For the text-containing cell, return its midpoint in [x, y] coordinate format. 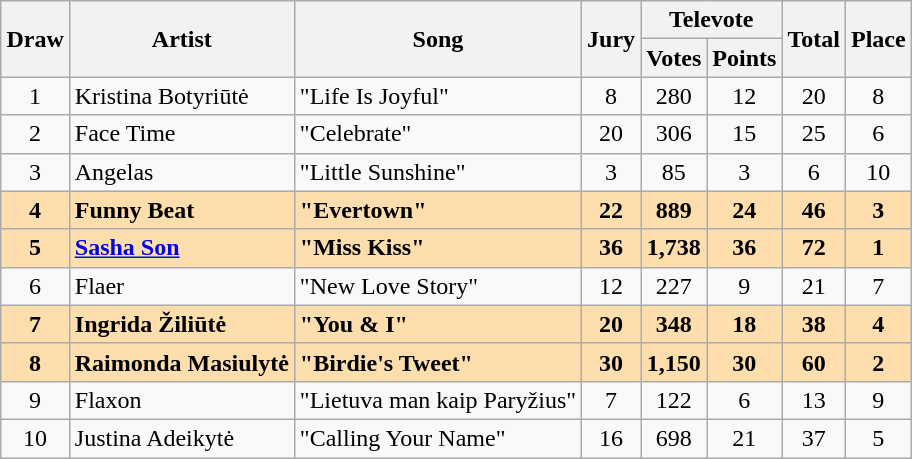
"Evertown" [438, 210]
Flaer [182, 286]
Funny Beat [182, 210]
Sasha Son [182, 248]
13 [814, 400]
Flaxon [182, 400]
85 [674, 172]
Kristina Botyriūtė [182, 96]
Song [438, 39]
122 [674, 400]
38 [814, 324]
Jury [612, 39]
"Little Sunshine" [438, 172]
Artist [182, 39]
Place [878, 39]
"Life Is Joyful" [438, 96]
1,738 [674, 248]
Televote [712, 20]
"Lietuva man kaip Paryžius" [438, 400]
24 [744, 210]
227 [674, 286]
698 [674, 438]
280 [674, 96]
Angelas [182, 172]
18 [744, 324]
"Miss Kiss" [438, 248]
"Birdie's Tweet" [438, 362]
Justina Adeikytė [182, 438]
"Celebrate" [438, 134]
37 [814, 438]
Points [744, 58]
306 [674, 134]
15 [744, 134]
Draw [35, 39]
"New Love Story" [438, 286]
Face Time [182, 134]
889 [674, 210]
Raimonda Masiulytė [182, 362]
1,150 [674, 362]
Votes [674, 58]
22 [612, 210]
16 [612, 438]
Ingrida Žiliūtė [182, 324]
46 [814, 210]
"You & I" [438, 324]
Total [814, 39]
25 [814, 134]
60 [814, 362]
"Calling Your Name" [438, 438]
72 [814, 248]
348 [674, 324]
